Detect which cell encompasses the target text, then output its [x, y] center coordinate. 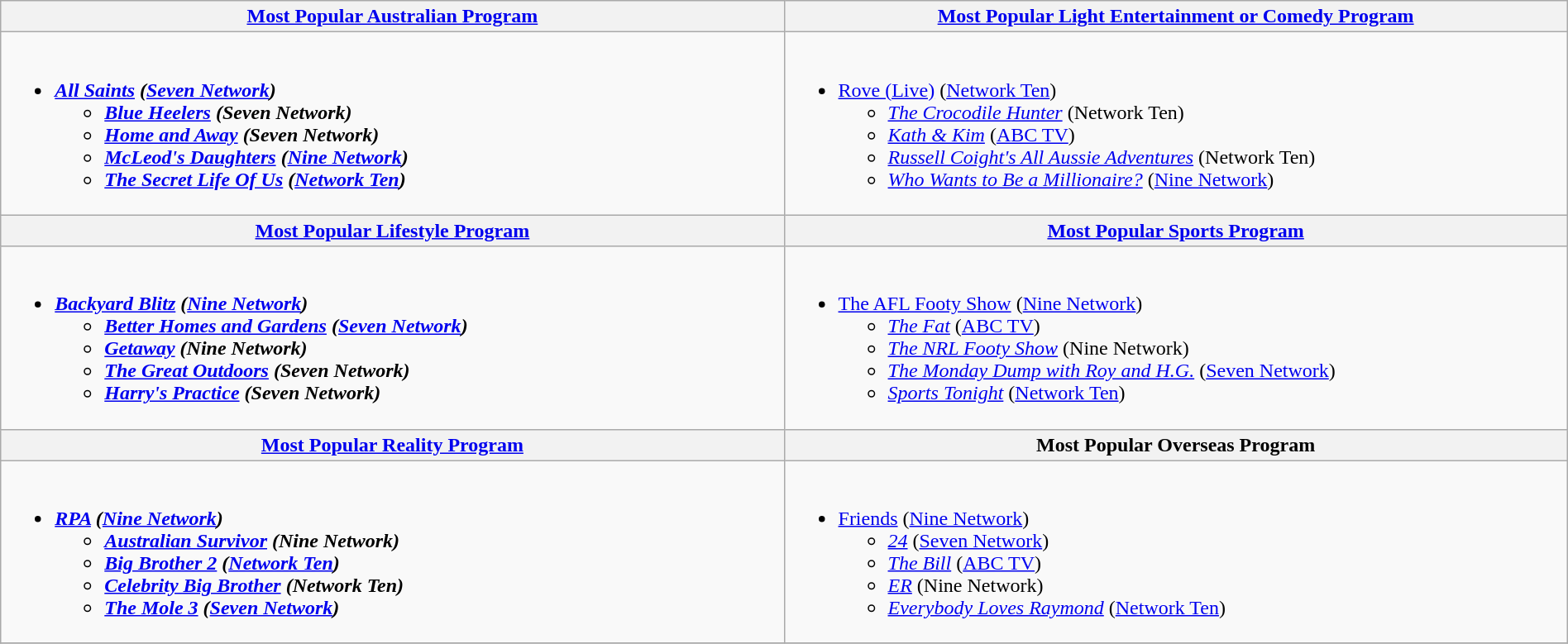
Most Popular Lifestyle Program [392, 231]
Most Popular Australian Program [392, 17]
Most Popular Overseas Program [1176, 445]
Most Popular Sports Program [1176, 231]
Friends (Nine Network)24 (Seven Network)The Bill (ABC TV)ER (Nine Network)Everybody Loves Raymond (Network Ten) [1176, 552]
Most Popular Reality Program [392, 445]
Most Popular Light Entertainment or Comedy Program [1176, 17]
RPA (Nine Network)Australian Survivor (Nine Network)Big Brother 2 (Network Ten)Celebrity Big Brother (Network Ten)The Mole 3 (Seven Network) [392, 552]
